Identify which cell holds the provided text, then report its (X, Y) central coordinate. 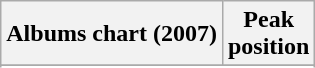
Peakposition (268, 34)
Albums chart (2007) (112, 34)
